Return the (x, y) coordinate for the center point of the cell that contains the specified text.  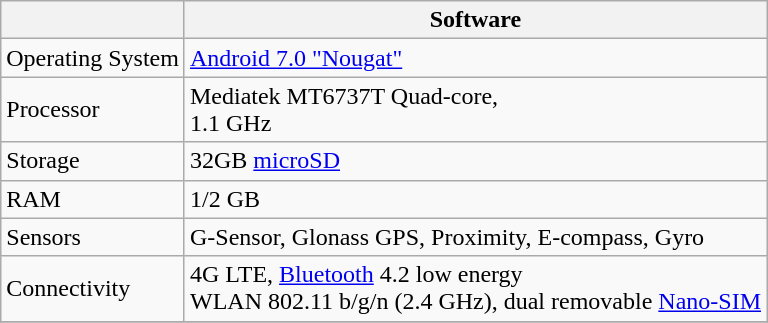
Android 7.0 "Nougat" (475, 58)
G-Sensor, Glonass GPS, Proximity, E-compass, Gyro (475, 237)
Mediatek MT6737T Quad-core,1.1 GHz (475, 110)
Software (475, 20)
Sensors (93, 237)
1/2 GB (475, 199)
4G LTE, Bluetooth 4.2 low energyWLAN 802.11 b/g/n (2.4 GHz), dual removable Nano-SIM (475, 288)
Processor (93, 110)
Connectivity (93, 288)
RAM (93, 199)
Storage (93, 161)
32GB microSD (475, 161)
Operating System (93, 58)
